From the cell containing the given text, extract its center point as (X, Y) coordinate. 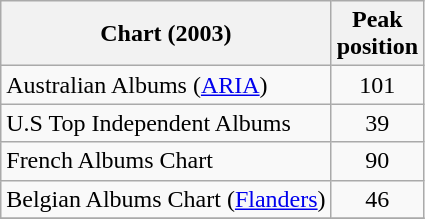
Belgian Albums Chart (Flanders) (166, 199)
Peakposition (377, 34)
Chart (2003) (166, 34)
46 (377, 199)
U.S Top Independent Albums (166, 123)
90 (377, 161)
French Albums Chart (166, 161)
Australian Albums (ARIA) (166, 85)
39 (377, 123)
101 (377, 85)
